Capture the cell that displays the provided text and extract its (X, Y) central coordinate. 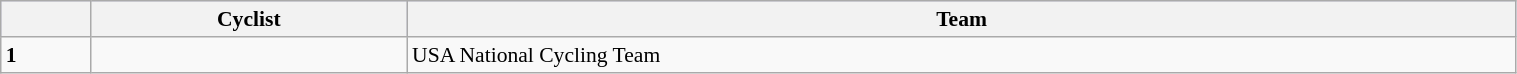
1 (46, 55)
Team (962, 19)
USA National Cycling Team (962, 55)
Cyclist (249, 19)
